Scan for the cell matching the given text and deliver its [X, Y] coordinate at center. 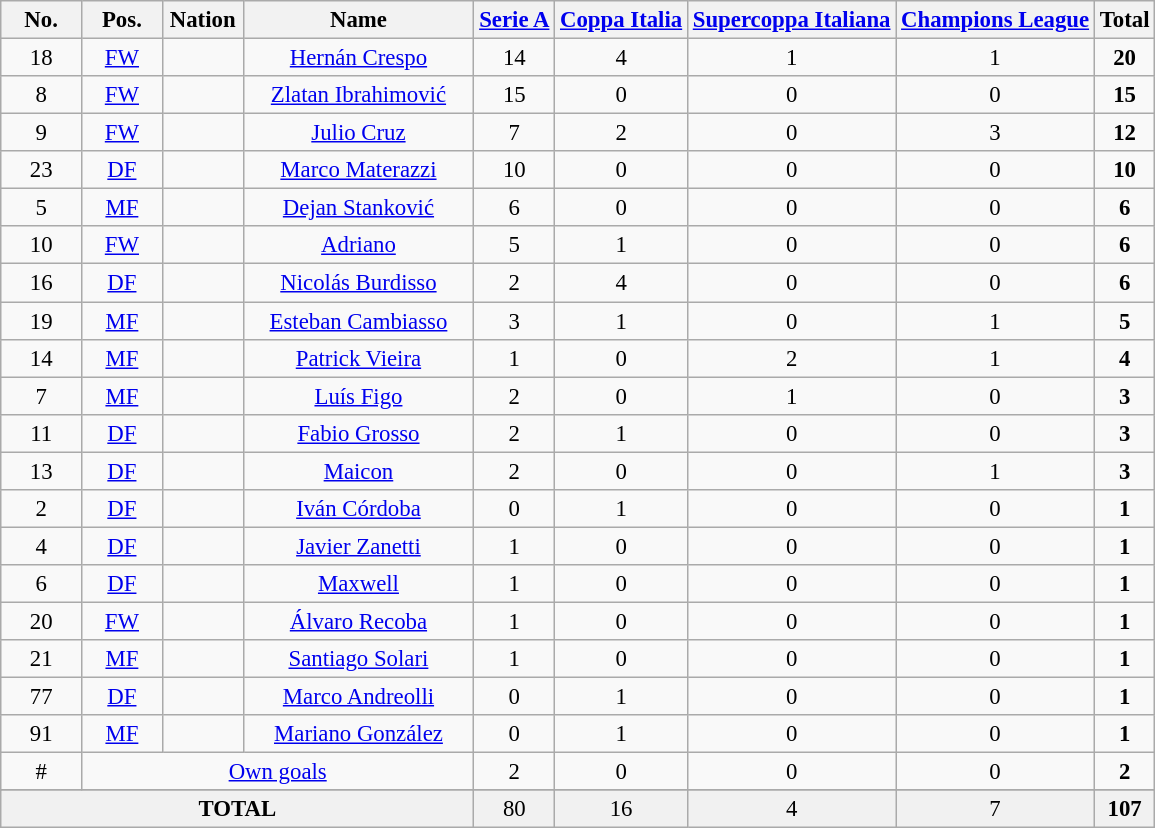
Own goals [278, 772]
Adriano [358, 245]
Name [358, 20]
Mariano González [358, 734]
# [42, 772]
13 [42, 471]
Iván Córdoba [358, 509]
Hernán Crespo [358, 58]
Zlatan Ibrahimović [358, 95]
Maicon [358, 471]
Marco Materazzi [358, 170]
Santiago Solari [358, 659]
Nation [202, 20]
Maxwell [358, 584]
107 [1124, 809]
Nicolás Burdisso [358, 283]
Patrick Vieira [358, 358]
23 [42, 170]
Serie A [514, 20]
Álvaro Recoba [358, 621]
Pos. [122, 20]
9 [42, 133]
8 [42, 95]
91 [42, 734]
Esteban Cambiasso [358, 321]
80 [514, 809]
Coppa Italia [622, 20]
Javier Zanetti [358, 546]
77 [42, 697]
18 [42, 58]
11 [42, 433]
Supercoppa Italiana [791, 20]
19 [42, 321]
No. [42, 20]
Dejan Stanković [358, 208]
Luís Figo [358, 396]
Fabio Grosso [358, 433]
Champions League [996, 20]
Marco Andreolli [358, 697]
Julio Cruz [358, 133]
TOTAL [238, 809]
12 [1124, 133]
Total [1124, 20]
21 [42, 659]
